Determine the (x, y) coordinate at the center of the cell enclosing the given text.  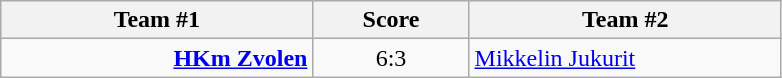
Mikkelin Jukurit (625, 58)
Team #1 (157, 20)
Score (391, 20)
HKm Zvolen (157, 58)
Team #2 (625, 20)
6:3 (391, 58)
